Provide the [X, Y] coordinate of the cell's center where the given text is located.  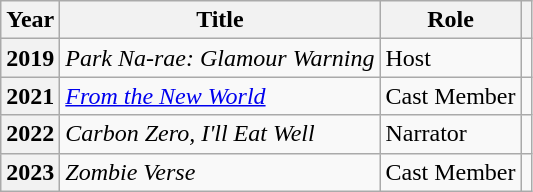
2019 [30, 58]
Role [450, 20]
Zombie Verse [220, 172]
2023 [30, 172]
Carbon Zero, I'll Eat Well [220, 134]
Park Na-rae: Glamour Warning [220, 58]
2021 [30, 96]
Host [450, 58]
Title [220, 20]
2022 [30, 134]
Year [30, 20]
From the New World [220, 96]
Narrator [450, 134]
